Return the (x, y) coordinate for the center point of the cell that contains the specified text.  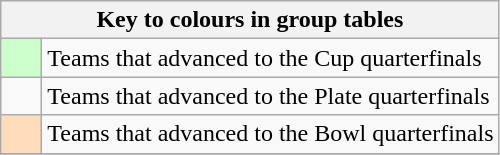
Teams that advanced to the Bowl quarterfinals (270, 134)
Teams that advanced to the Cup quarterfinals (270, 58)
Key to colours in group tables (250, 20)
Teams that advanced to the Plate quarterfinals (270, 96)
